Identify which cell holds the provided text, then report its (X, Y) central coordinate. 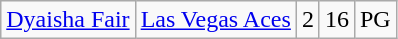
16 (336, 20)
PG (375, 20)
Dyaisha Fair (68, 20)
Las Vegas Aces (216, 20)
2 (308, 20)
